Determine the (x, y) coordinate at the center of the cell enclosing the given text.  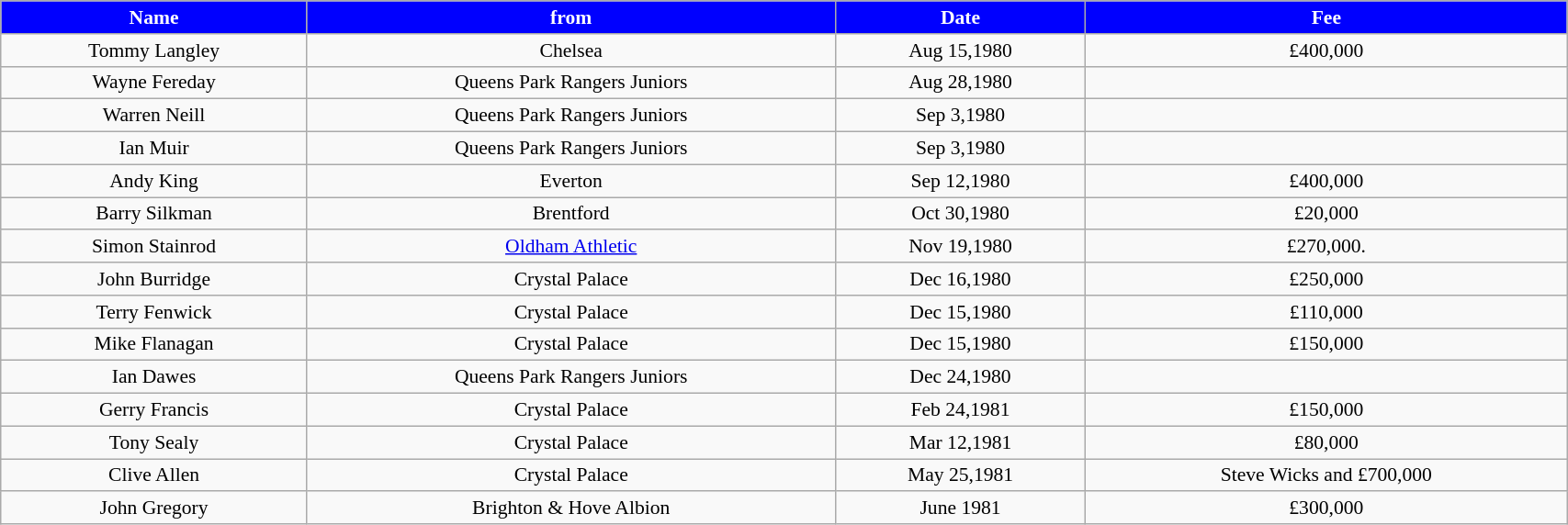
Chelsea (571, 50)
Brighton & Hove Albion (571, 508)
Feb 24,1981 (961, 410)
Steve Wicks and £700,000 (1326, 475)
Andy King (154, 181)
Fee (1326, 17)
Nov 19,1980 (961, 247)
£80,000 (1326, 442)
£250,000 (1326, 279)
Tony Sealy (154, 442)
Mike Flanagan (154, 344)
Sep 12,1980 (961, 181)
May 25,1981 (961, 475)
Date (961, 17)
June 1981 (961, 508)
John Burridge (154, 279)
Oct 30,1980 (961, 214)
Simon Stainrod (154, 247)
Mar 12,1981 (961, 442)
Ian Muir (154, 149)
Terry Fenwick (154, 312)
£20,000 (1326, 214)
Aug 28,1980 (961, 83)
Everton (571, 181)
Dec 24,1980 (961, 377)
Gerry Francis (154, 410)
Dec 16,1980 (961, 279)
Wayne Fereday (154, 83)
Ian Dawes (154, 377)
Barry Silkman (154, 214)
Clive Allen (154, 475)
£300,000 (1326, 508)
£110,000 (1326, 312)
Name (154, 17)
from (571, 17)
Warren Neill (154, 116)
Brentford (571, 214)
£270,000. (1326, 247)
John Gregory (154, 508)
Oldham Athletic (571, 247)
Tommy Langley (154, 50)
Aug 15,1980 (961, 50)
